Determine the (X, Y) coordinate at the center of the cell enclosing the given text.  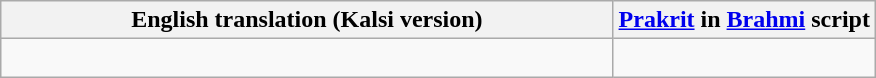
Prakrit in Brahmi script (744, 20)
English translation (Kalsi version) (307, 20)
